Search for the cell housing the specified text and yield its [X, Y] center coordinate. 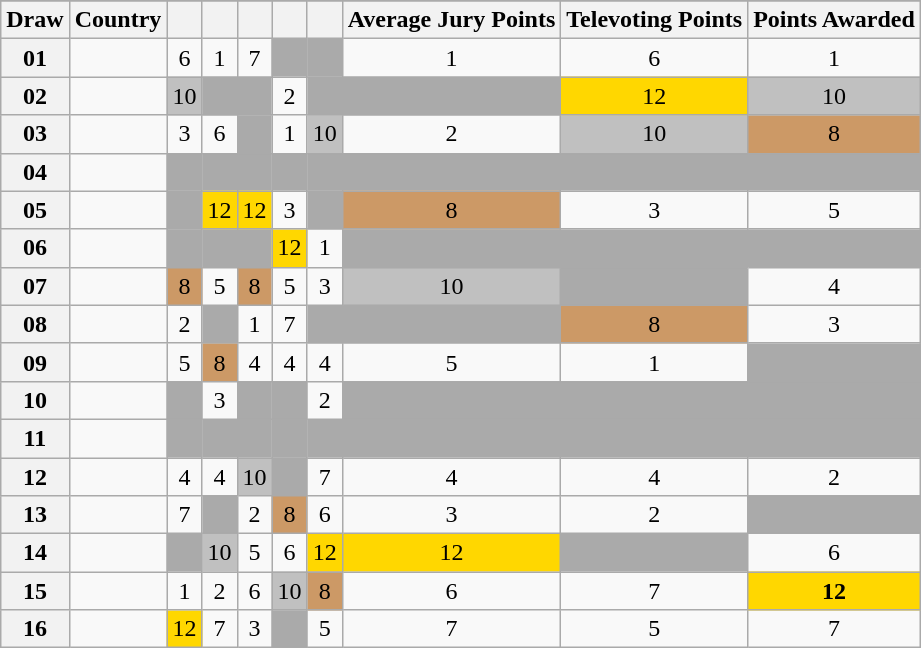
Points Awarded [834, 20]
Average Jury Points [452, 20]
03 [35, 134]
Country [118, 20]
15 [35, 591]
08 [35, 324]
Draw [35, 20]
Televoting Points [654, 20]
02 [35, 96]
06 [35, 248]
16 [35, 629]
07 [35, 286]
05 [35, 210]
11 [35, 438]
01 [35, 58]
13 [35, 515]
04 [35, 172]
14 [35, 553]
09 [35, 362]
